For the text-containing cell, return its midpoint in (X, Y) coordinate format. 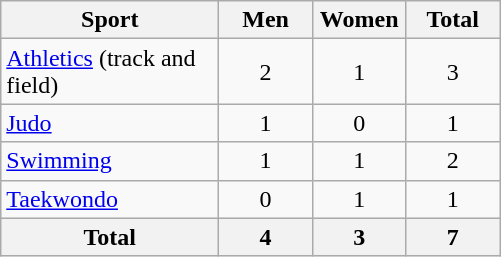
Sport (110, 20)
Judo (110, 123)
Swimming (110, 161)
4 (266, 237)
Athletics (track and field) (110, 72)
7 (453, 237)
Women (359, 20)
Men (266, 20)
Taekwondo (110, 199)
